Identify which cell holds the provided text, then report its (x, y) central coordinate. 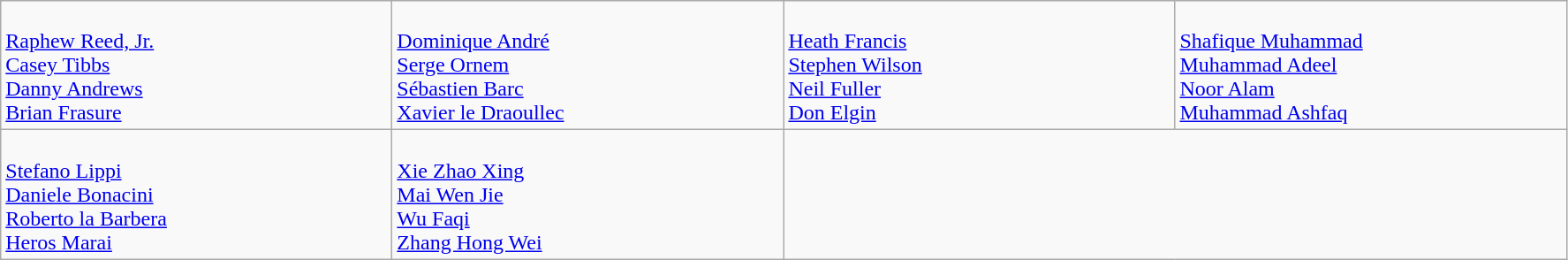
Heath FrancisStephen WilsonNeil FullerDon Elgin (979, 65)
Shafique MuhammadMuhammad AdeelNoor AlamMuhammad Ashfaq (1371, 65)
Xie Zhao XingMai Wen JieWu FaqiZhang Hong Wei (588, 195)
Stefano LippiDaniele BonaciniRoberto la BarberaHeros Marai (196, 195)
Raphew Reed, Jr.Casey TibbsDanny AndrewsBrian Frasure (196, 65)
Dominique AndréSerge OrnemSébastien BarcXavier le Draoullec (588, 65)
